Search for the cell housing the specified text and yield its (X, Y) center coordinate. 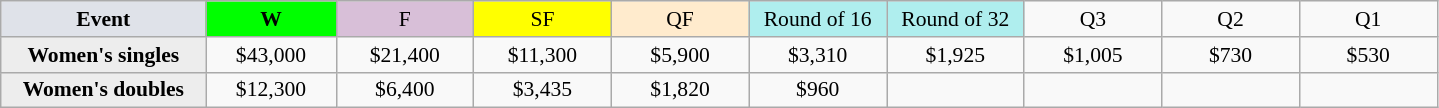
$21,400 (405, 55)
QF (680, 19)
$1,005 (1093, 55)
$5,900 (680, 55)
$730 (1231, 55)
Women's singles (104, 55)
$6,400 (405, 90)
F (405, 19)
$960 (818, 90)
$11,300 (543, 55)
Round of 32 (955, 19)
Women's doubles (104, 90)
Q2 (1231, 19)
$3,310 (818, 55)
Event (104, 19)
$3,435 (543, 90)
W (271, 19)
SF (543, 19)
$530 (1368, 55)
Round of 16 (818, 19)
Q1 (1368, 19)
$1,925 (955, 55)
$1,820 (680, 90)
$43,000 (271, 55)
Q3 (1093, 19)
$12,300 (271, 90)
